Detect which cell encompasses the target text, then output its (x, y) center coordinate. 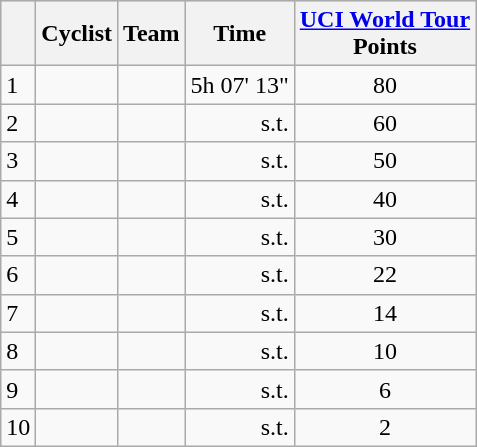
50 (384, 161)
14 (384, 313)
8 (18, 351)
3 (18, 161)
60 (384, 123)
5h 07' 13" (240, 85)
UCI World TourPoints (384, 34)
22 (384, 275)
5 (18, 237)
30 (384, 237)
7 (18, 313)
Time (240, 34)
80 (384, 85)
40 (384, 199)
1 (18, 85)
Team (152, 34)
9 (18, 389)
4 (18, 199)
Cyclist (77, 34)
